Output the [x, y] coordinate of the center of the cell containing the given text.  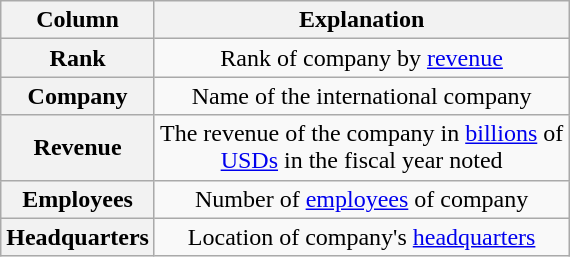
Employees [78, 199]
Rank of company by revenue [361, 58]
Column [78, 20]
The revenue of the company in billions ofUSDs in the fiscal year noted [361, 148]
Rank [78, 58]
Location of company's headquarters [361, 237]
Number of employees of company [361, 199]
Headquarters [78, 237]
Revenue [78, 148]
Name of the international company [361, 96]
Explanation [361, 20]
Company [78, 96]
